Locate the cell with the specified text and output its (X, Y) center coordinate. 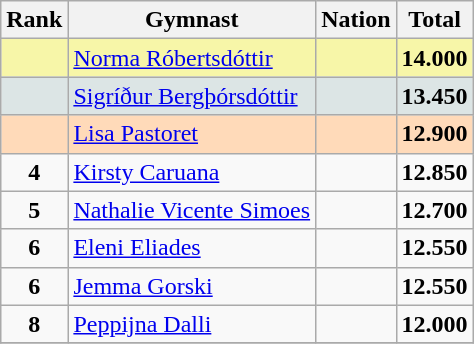
Nathalie Vicente Simoes (192, 210)
12.700 (434, 210)
Sigríður Bergþórsdóttir (192, 96)
12.000 (434, 324)
4 (34, 172)
5 (34, 210)
Norma Róbertsdóttir (192, 58)
Jemma Gorski (192, 286)
Gymnast (192, 20)
13.450 (434, 96)
14.000 (434, 58)
Peppijna Dalli (192, 324)
12.900 (434, 134)
12.850 (434, 172)
8 (34, 324)
Nation (356, 20)
Total (434, 20)
Lisa Pastoret (192, 134)
Kirsty Caruana (192, 172)
Eleni Eliades (192, 248)
Rank (34, 20)
